Determine the (x, y) coordinate at the center of the cell enclosing the given text.  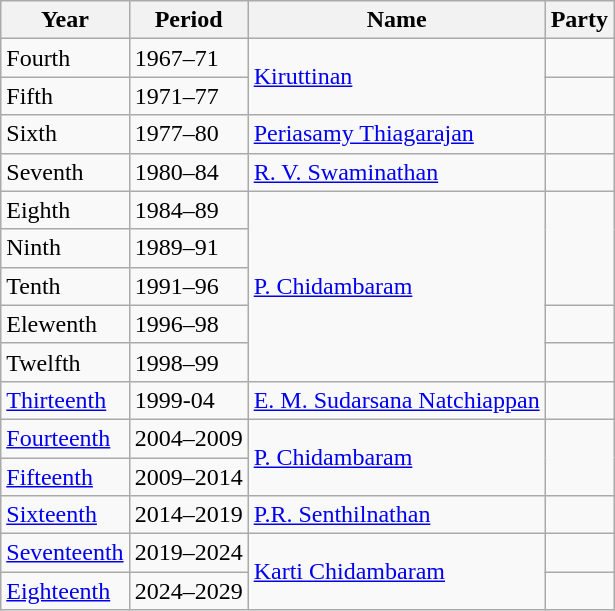
Elewenth (65, 324)
1967–71 (188, 58)
Year (65, 20)
Seventeenth (65, 553)
Fifth (65, 96)
Tenth (65, 286)
Eighth (65, 210)
1996–98 (188, 324)
1971–77 (188, 96)
2024–2029 (188, 591)
2009–2014 (188, 477)
1998–99 (188, 362)
Ninth (65, 248)
1999-04 (188, 400)
Fourth (65, 58)
Sixth (65, 134)
Fifteenth (65, 477)
Party (579, 20)
Karti Chidambaram (396, 572)
Period (188, 20)
2014–2019 (188, 515)
1991–96 (188, 286)
Seventh (65, 172)
Periasamy Thiagarajan (396, 134)
Twelfth (65, 362)
Name (396, 20)
2019–2024 (188, 553)
R. V. Swaminathan (396, 172)
2004–2009 (188, 438)
1989–91 (188, 248)
1980–84 (188, 172)
P.R. Senthilnathan (396, 515)
Eighteenth (65, 591)
Fourteenth (65, 438)
Sixteenth (65, 515)
Kiruttinan (396, 77)
1984–89 (188, 210)
1977–80 (188, 134)
E. M. Sudarsana Natchiappan (396, 400)
Thirteenth (65, 400)
